Extract the [x, y] coordinate from the center of the cell holding the provided text.  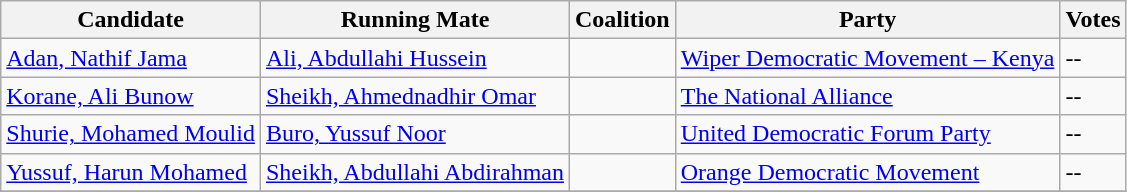
Party [868, 20]
Candidate [131, 20]
Sheikh, Ahmednadhir Omar [414, 96]
Wiper Democratic Movement – Kenya [868, 58]
Buro, Yussuf Noor [414, 134]
Running Mate [414, 20]
United Democratic Forum Party [868, 134]
Adan, Nathif Jama [131, 58]
Yussuf, Harun Mohamed [131, 172]
Ali, Abdullahi Hussein [414, 58]
Coalition [623, 20]
Votes [1093, 20]
Sheikh, Abdullahi Abdirahman [414, 172]
Orange Democratic Movement [868, 172]
The National Alliance [868, 96]
Shurie, Mohamed Moulid [131, 134]
Korane, Ali Bunow [131, 96]
